Return the (X, Y) coordinate for the center point of the cell that contains the specified text.  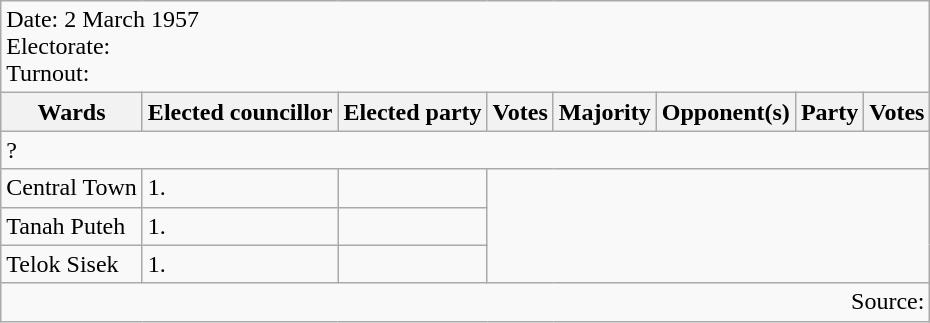
Elected party (412, 112)
Wards (72, 112)
? (466, 150)
Opponent(s) (726, 112)
Source: (466, 302)
Elected councillor (240, 112)
Telok Sisek (72, 264)
Majority (604, 112)
Date: 2 March 1957Electorate: Turnout: (466, 47)
Central Town (72, 188)
Tanah Puteh (72, 226)
Party (829, 112)
